Return the [x, y] coordinate for the center point of the cell that contains the specified text.  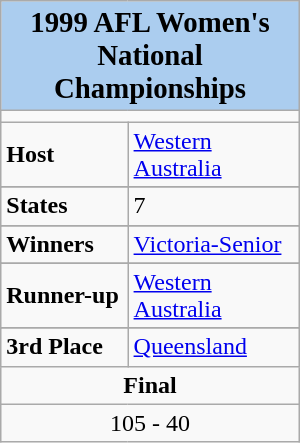
Final [150, 385]
States [64, 206]
Host [64, 154]
Queensland [214, 347]
105 - 40 [150, 423]
Runner-up [64, 296]
7 [214, 206]
3rd Place [64, 347]
1999 AFL Women's National Championships [150, 56]
Winners [64, 244]
Victoria-Senior [214, 244]
